Return [x, y] of the center of cell containing provided text 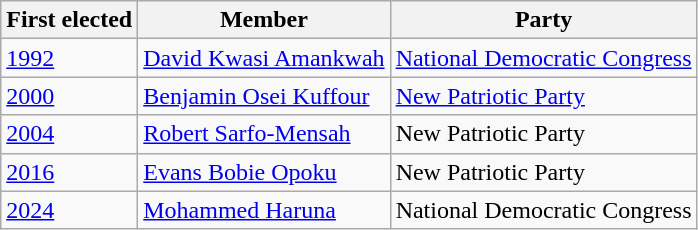
Mohammed Haruna [264, 210]
Benjamin Osei Kuffour [264, 96]
Evans Bobie Opoku [264, 172]
Robert Sarfo-Mensah [264, 134]
1992 [70, 58]
First elected [70, 20]
David Kwasi Amankwah [264, 58]
Party [544, 20]
Member [264, 20]
2024 [70, 210]
2000 [70, 96]
2004 [70, 134]
2016 [70, 172]
